Pinpoint the cell where the given text exists, returning its (x, y) midpoint coordinate. 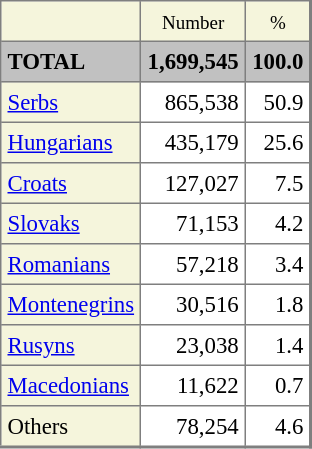
127,027 (194, 183)
Hungarians (71, 142)
1.8 (278, 304)
25.6 (278, 142)
11,622 (194, 385)
4.2 (278, 223)
4.6 (278, 426)
% (278, 21)
71,153 (194, 223)
50.9 (278, 102)
865,538 (194, 102)
Macedonians (71, 385)
Rusyns (71, 345)
30,516 (194, 304)
100.0 (278, 61)
Serbs (71, 102)
Romanians (71, 264)
1.4 (278, 345)
Croats (71, 183)
0.7 (278, 385)
3.4 (278, 264)
Montenegrins (71, 304)
435,179 (194, 142)
TOTAL (71, 61)
1,699,545 (194, 61)
Slovaks (71, 223)
7.5 (278, 183)
Others (71, 426)
23,038 (194, 345)
57,218 (194, 264)
78,254 (194, 426)
Number (194, 21)
